Search for the cell housing the specified text and yield its (X, Y) center coordinate. 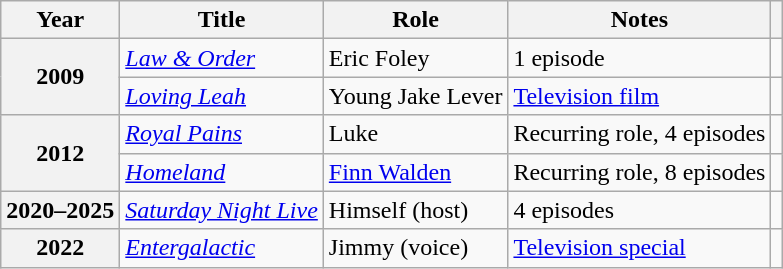
4 episodes (640, 210)
Television special (640, 248)
Saturday Night Live (222, 210)
Entergalactic (222, 248)
Young Jake Lever (416, 96)
Luke (416, 134)
Role (416, 20)
Royal Pains (222, 134)
Television film (640, 96)
2012 (60, 153)
2020–2025 (60, 210)
Law & Order (222, 58)
Recurring role, 4 episodes (640, 134)
Eric Foley (416, 58)
Recurring role, 8 episodes (640, 172)
Year (60, 20)
2009 (60, 77)
Jimmy (voice) (416, 248)
1 episode (640, 58)
Homeland (222, 172)
Notes (640, 20)
Finn Walden (416, 172)
2022 (60, 248)
Title (222, 20)
Loving Leah (222, 96)
Himself (host) (416, 210)
